Return the [x, y] coordinate for the center point of the cell that contains the specified text.  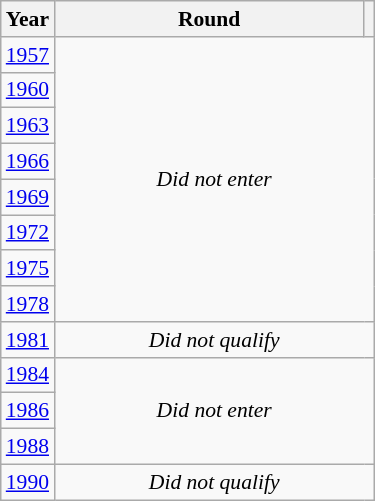
1966 [28, 162]
1986 [28, 411]
1963 [28, 126]
1972 [28, 233]
1988 [28, 447]
1978 [28, 304]
1984 [28, 375]
Round [209, 19]
1981 [28, 340]
1957 [28, 55]
1960 [28, 90]
1975 [28, 269]
1969 [28, 197]
1990 [28, 482]
Year [28, 19]
